Capture the cell that displays the provided text and extract its (x, y) central coordinate. 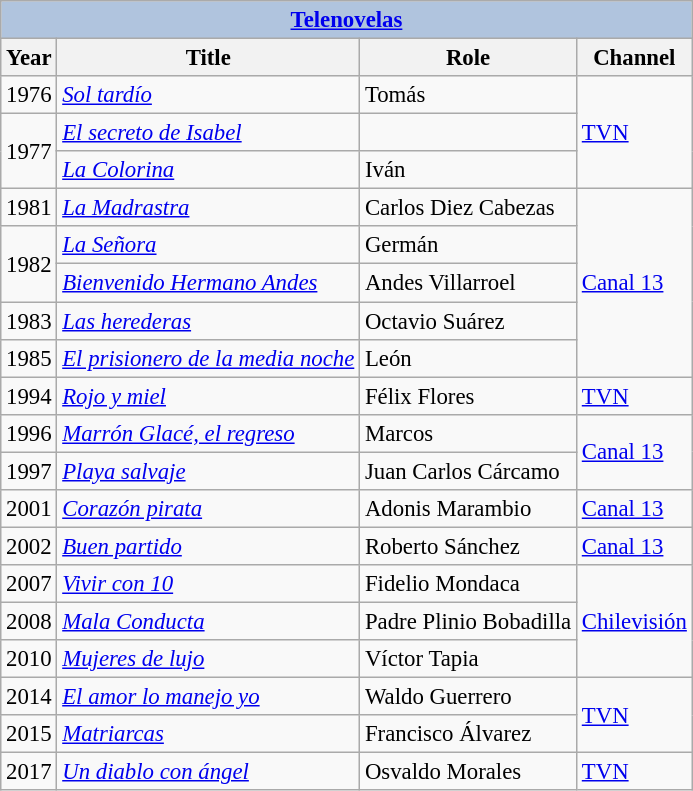
Sol tardío (208, 95)
La Señora (208, 245)
1985 (29, 358)
2017 (29, 772)
Vivir con 10 (208, 584)
Buen partido (208, 546)
Osvaldo Morales (468, 772)
El secreto de Isabel (208, 133)
Fidelio Mondaca (468, 584)
2007 (29, 584)
1996 (29, 433)
Title (208, 58)
Matriarcas (208, 734)
La Madrastra (208, 208)
Bienvenido Hermano Andes (208, 283)
Telenovelas (346, 20)
Octavio Suárez (468, 321)
Role (468, 58)
Channel (634, 58)
La Colorina (208, 170)
2010 (29, 659)
El prisionero de la media noche (208, 358)
Corazón pirata (208, 509)
1981 (29, 208)
1997 (29, 471)
Waldo Guerrero (468, 697)
Tomás (468, 95)
El amor lo manejo yo (208, 697)
1994 (29, 396)
Félix Flores (468, 396)
Marrón Glacé, el regreso (208, 433)
Year (29, 58)
Mala Conducta (208, 621)
Un diablo con ángel (208, 772)
Andes Villarroel (468, 283)
Juan Carlos Cárcamo (468, 471)
Carlos Diez Cabezas (468, 208)
2014 (29, 697)
1977 (29, 152)
Mujeres de lujo (208, 659)
2008 (29, 621)
Playa salvaje (208, 471)
Germán (468, 245)
Padre Plinio Bobadilla (468, 621)
2001 (29, 509)
Iván (468, 170)
Rojo y miel (208, 396)
2015 (29, 734)
Roberto Sánchez (468, 546)
Adonis Marambio (468, 509)
1983 (29, 321)
1982 (29, 264)
León (468, 358)
2002 (29, 546)
Francisco Álvarez (468, 734)
Marcos (468, 433)
Víctor Tapia (468, 659)
1976 (29, 95)
Las herederas (208, 321)
Chilevisión (634, 622)
